Extract the (x, y) coordinate from the center of the cell holding the provided text.  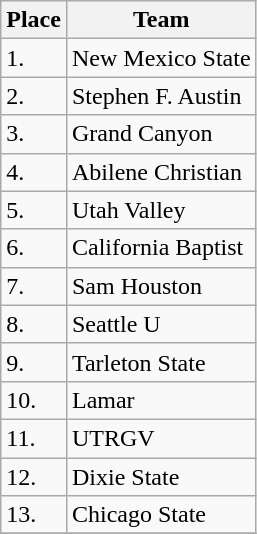
New Mexico State (161, 58)
Grand Canyon (161, 134)
9. (34, 362)
Stephen F. Austin (161, 96)
Dixie State (161, 477)
6. (34, 248)
1. (34, 58)
5. (34, 210)
Seattle U (161, 324)
Chicago State (161, 515)
Utah Valley (161, 210)
10. (34, 400)
7. (34, 286)
Abilene Christian (161, 172)
8. (34, 324)
Team (161, 20)
Sam Houston (161, 286)
3. (34, 134)
2. (34, 96)
UTRGV (161, 438)
11. (34, 438)
Tarleton State (161, 362)
Place (34, 20)
4. (34, 172)
12. (34, 477)
Lamar (161, 400)
California Baptist (161, 248)
13. (34, 515)
